Locate the cell with the specified text and output its (x, y) center coordinate. 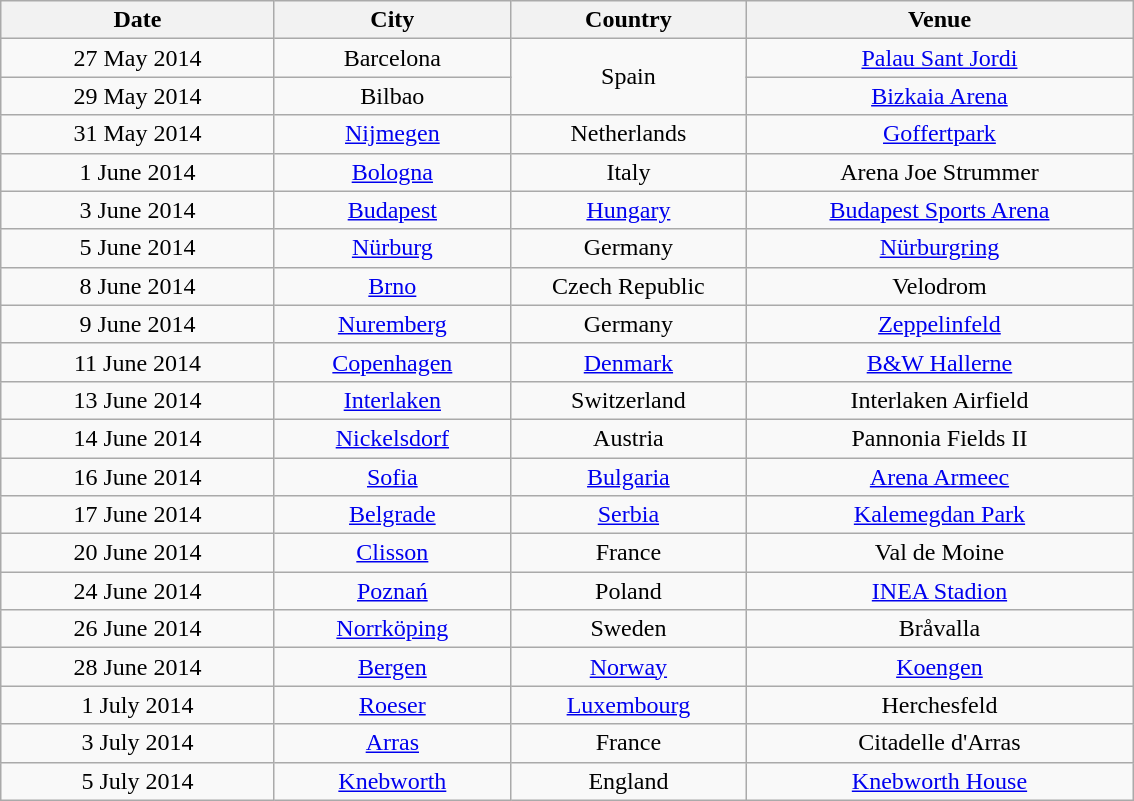
Knebworth House (939, 781)
3 July 2014 (138, 743)
Pannonia Fields II (939, 438)
Arena Joe Strummer (939, 172)
England (628, 781)
Austria (628, 438)
Date (138, 20)
Norway (628, 667)
Bizkaia Arena (939, 96)
Nürburgring (939, 248)
Arena Armeec (939, 477)
29 May 2014 (138, 96)
Nuremberg (392, 324)
Zeppelinfeld (939, 324)
16 June 2014 (138, 477)
1 June 2014 (138, 172)
Koengen (939, 667)
Serbia (628, 515)
Palau Sant Jordi (939, 58)
24 June 2014 (138, 591)
Knebworth (392, 781)
Herchesfeld (939, 705)
Bergen (392, 667)
Poland (628, 591)
Brno (392, 286)
Val de Moine (939, 553)
Nickelsdorf (392, 438)
9 June 2014 (138, 324)
17 June 2014 (138, 515)
Belgrade (392, 515)
8 June 2014 (138, 286)
Sweden (628, 629)
1 July 2014 (138, 705)
Hungary (628, 210)
Goffertpark (939, 134)
Norrköping (392, 629)
Bilbao (392, 96)
27 May 2014 (138, 58)
Velodrom (939, 286)
Copenhagen (392, 362)
28 June 2014 (138, 667)
Switzerland (628, 400)
Arras (392, 743)
Bulgaria (628, 477)
Nürburg (392, 248)
Interlaken (392, 400)
Luxembourg (628, 705)
14 June 2014 (138, 438)
Country (628, 20)
11 June 2014 (138, 362)
B&W Hallerne (939, 362)
Poznań (392, 591)
Barcelona (392, 58)
Spain (628, 77)
26 June 2014 (138, 629)
Italy (628, 172)
Denmark (628, 362)
Netherlands (628, 134)
Interlaken Airfield (939, 400)
Budapest (392, 210)
Czech Republic (628, 286)
Bologna (392, 172)
13 June 2014 (138, 400)
Bråvalla (939, 629)
31 May 2014 (138, 134)
Clisson (392, 553)
Budapest Sports Arena (939, 210)
Venue (939, 20)
City (392, 20)
Sofia (392, 477)
20 June 2014 (138, 553)
Kalemegdan Park (939, 515)
3 June 2014 (138, 210)
Nijmegen (392, 134)
INEA Stadion (939, 591)
Citadelle d'Arras (939, 743)
5 July 2014 (138, 781)
Roeser (392, 705)
5 June 2014 (138, 248)
